Search for the cell housing the specified text and yield its (X, Y) center coordinate. 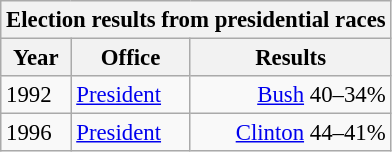
Election results from presidential races (196, 20)
Office (130, 58)
1992 (36, 95)
Bush 40–34% (290, 95)
Results (290, 58)
1996 (36, 133)
Clinton 44–41% (290, 133)
Year (36, 58)
